Detect which cell encompasses the target text, then output its [x, y] center coordinate. 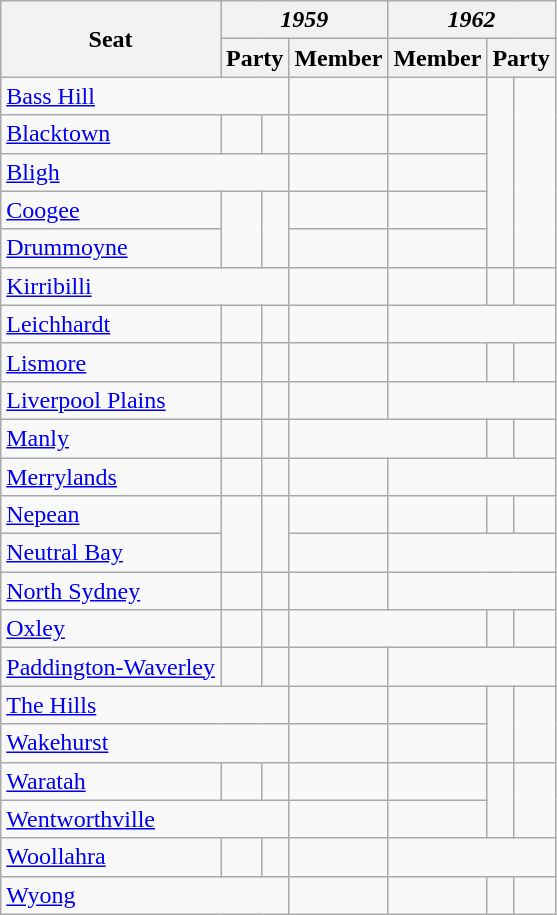
Manly [111, 438]
Seat [111, 39]
Bligh [145, 172]
1959 [304, 20]
Oxley [111, 629]
Waratah [111, 781]
Merrylands [111, 477]
Blacktown [111, 134]
Nepean [111, 515]
Liverpool Plains [111, 400]
Wentworthville [145, 819]
Kirribilli [145, 286]
Wakehurst [145, 743]
The Hills [145, 705]
Leichhardt [111, 324]
Paddington-Waverley [111, 667]
Neutral Bay [111, 553]
North Sydney [111, 591]
Drummoyne [111, 248]
1962 [472, 20]
Wyong [145, 895]
Woollahra [111, 857]
Coogee [111, 210]
Lismore [111, 362]
Bass Hill [145, 96]
